Extract the (X, Y) coordinate from the center of the cell holding the provided text.  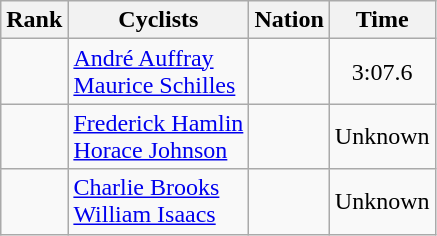
Charlie Brooks William Isaacs (158, 202)
Time (382, 20)
Rank (34, 20)
3:07.6 (382, 72)
Nation (289, 20)
Cyclists (158, 20)
André Auffray Maurice Schilles (158, 72)
Frederick Hamlin Horace Johnson (158, 136)
